Identify which cell holds the provided text, then report its [X, Y] central coordinate. 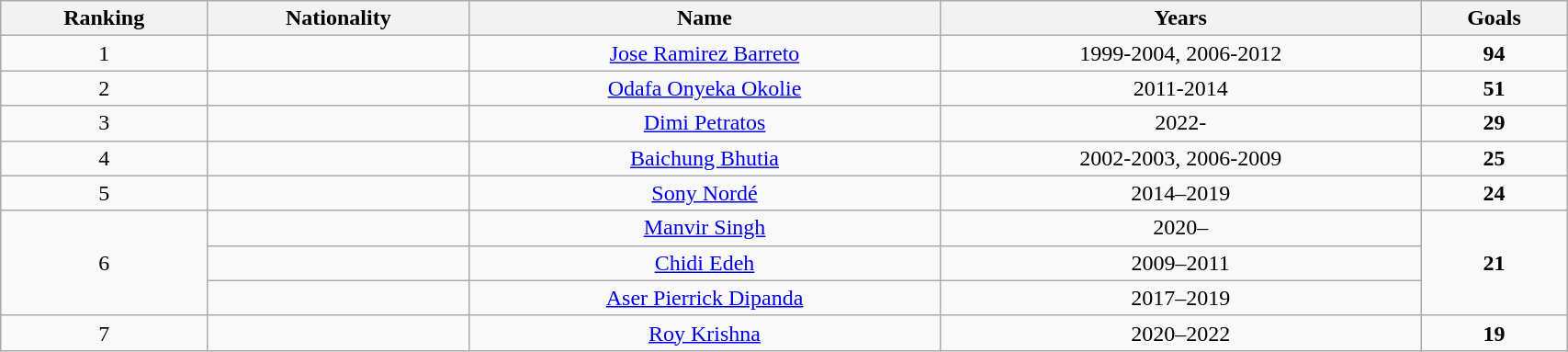
Odafa Onyeka Okolie [705, 88]
Nationality [338, 18]
24 [1494, 193]
Roy Krishna [705, 333]
2020– [1180, 228]
Sony Nordé [705, 193]
Years [1180, 18]
2009–2011 [1180, 263]
25 [1494, 158]
Name [705, 18]
94 [1494, 53]
29 [1494, 123]
2014–2019 [1180, 193]
1 [105, 53]
Ranking [105, 18]
1999-2004, 2006-2012 [1180, 53]
2022- [1180, 123]
6 [105, 263]
Goals [1494, 18]
2017–2019 [1180, 298]
Dimi Petratos [705, 123]
2 [105, 88]
51 [1494, 88]
21 [1494, 263]
19 [1494, 333]
2011-2014 [1180, 88]
Baichung Bhutia [705, 158]
7 [105, 333]
5 [105, 193]
Chidi Edeh [705, 263]
2020–2022 [1180, 333]
2002-2003, 2006-2009 [1180, 158]
Aser Pierrick Dipanda [705, 298]
3 [105, 123]
Jose Ramirez Barreto [705, 53]
Manvir Singh [705, 228]
4 [105, 158]
